For the text-containing cell, return its midpoint in (x, y) coordinate format. 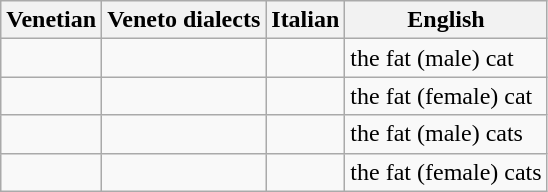
Italian (306, 20)
the fat (female) cats (446, 172)
Venetian (52, 20)
the fat (male) cats (446, 134)
Veneto dialects (184, 20)
the fat (male) cat (446, 58)
English (446, 20)
the fat (female) cat (446, 96)
